Scan for the cell matching the given text and deliver its [x, y] coordinate at center. 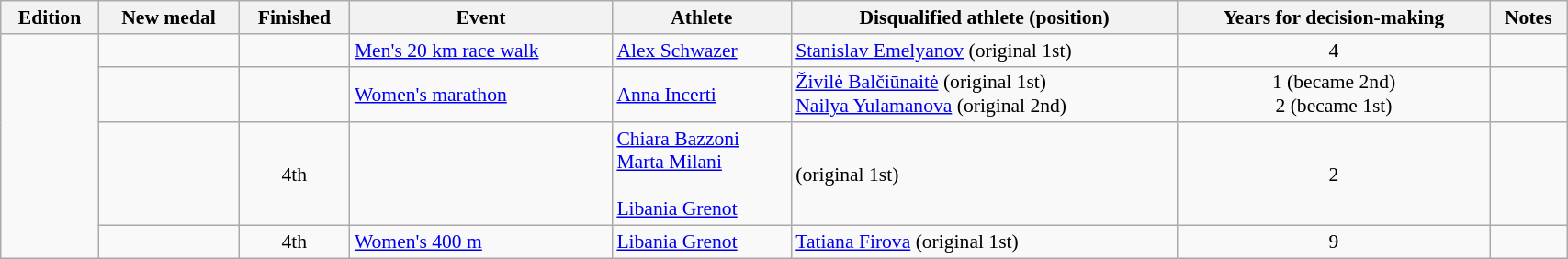
Years for decision-making [1334, 17]
9 [1334, 242]
Edition [50, 17]
Stanislav Emelyanov (original 1st) [985, 51]
Libania Grenot [702, 242]
Živilė Balčiūnaitė (original 1st) Nailya Yulamanova (original 2nd) [985, 94]
Disqualified athlete (position) [985, 17]
Alex Schwazer [702, 51]
Tatiana Firova (original 1st) [985, 242]
Women's marathon [481, 94]
Finished [294, 17]
Chiara BazzoniMarta MilaniLibania Grenot [702, 175]
1 (became 2nd) 2 (became 1st) [1334, 94]
Men's 20 km race walk [481, 51]
Anna Incerti [702, 94]
Notes [1529, 17]
(original 1st) [985, 175]
New medal [169, 17]
4 [1334, 51]
Women's 400 m [481, 242]
Event [481, 17]
2 [1334, 175]
Athlete [702, 17]
